Provide the (X, Y) coordinate of the cell's center where the given text is located.  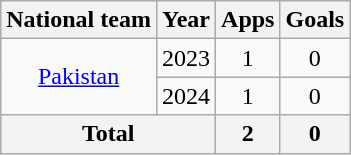
Pakistan (79, 77)
Total (108, 134)
2023 (186, 58)
2 (248, 134)
Apps (248, 20)
2024 (186, 96)
Year (186, 20)
National team (79, 20)
Goals (315, 20)
